From the cell containing the given text, extract its center point as (X, Y) coordinate. 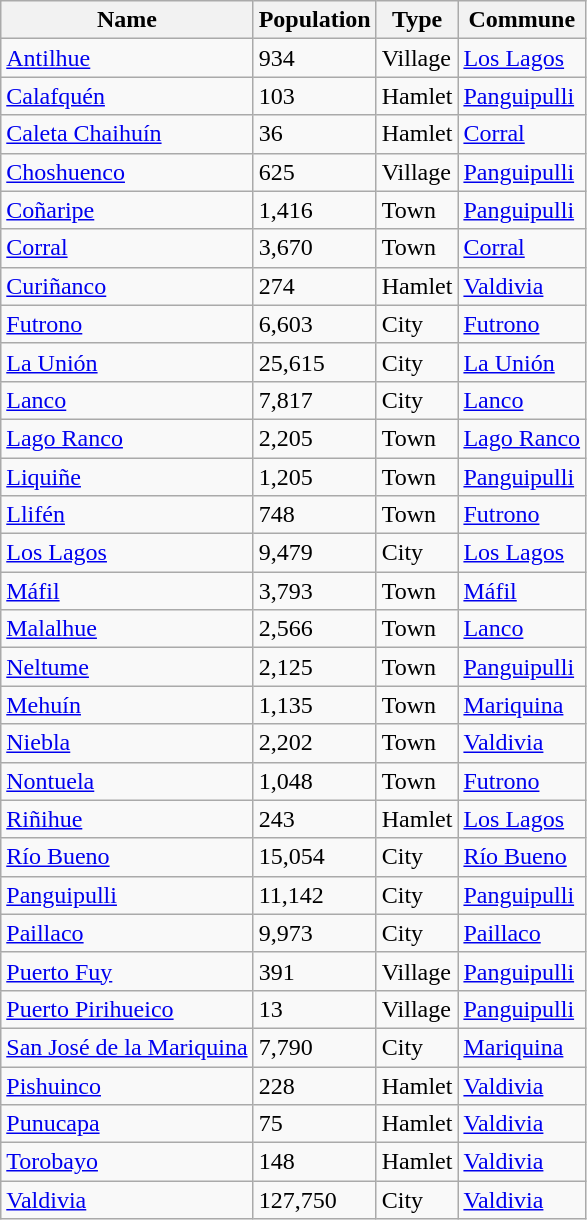
1,205 (314, 477)
2,202 (314, 743)
15,054 (314, 857)
391 (314, 971)
148 (314, 1162)
274 (314, 286)
Torobayo (127, 1162)
Liquiñe (127, 477)
Name (127, 20)
25,615 (314, 362)
127,750 (314, 1200)
Pishuinco (127, 1085)
1,135 (314, 705)
6,603 (314, 324)
2,566 (314, 629)
2,205 (314, 438)
13 (314, 1009)
Mehuín (127, 705)
9,479 (314, 553)
Caleta Chaihuín (127, 134)
Type (417, 20)
1,048 (314, 781)
Commune (522, 20)
Curiñanco (127, 286)
Coñaripe (127, 210)
2,125 (314, 667)
Niebla (127, 743)
Punucapa (127, 1124)
Riñihue (127, 819)
Population (314, 20)
11,142 (314, 895)
228 (314, 1085)
San José de la Mariquina (127, 1047)
Malalhue (127, 629)
934 (314, 58)
36 (314, 134)
Calafquén (127, 96)
Llifén (127, 515)
748 (314, 515)
Choshuenco (127, 172)
75 (314, 1124)
3,793 (314, 591)
7,790 (314, 1047)
3,670 (314, 248)
Puerto Fuy (127, 971)
Puerto Pirihueico (127, 1009)
Nontuela (127, 781)
Neltume (127, 667)
Antilhue (127, 58)
243 (314, 819)
9,973 (314, 933)
625 (314, 172)
103 (314, 96)
1,416 (314, 210)
7,817 (314, 400)
